Output the [x, y] coordinate of the center of the cell containing the given text.  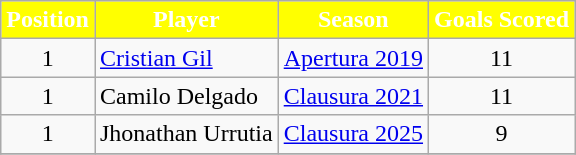
Apertura 2019 [353, 58]
9 [502, 134]
Player [186, 20]
Camilo Delgado [186, 96]
Position [48, 20]
Season [353, 20]
Goals Scored [502, 20]
Cristian Gil [186, 58]
Jhonathan Urrutia [186, 134]
Clausura 2021 [353, 96]
Clausura 2025 [353, 134]
